Search for the cell housing the specified text and yield its [X, Y] center coordinate. 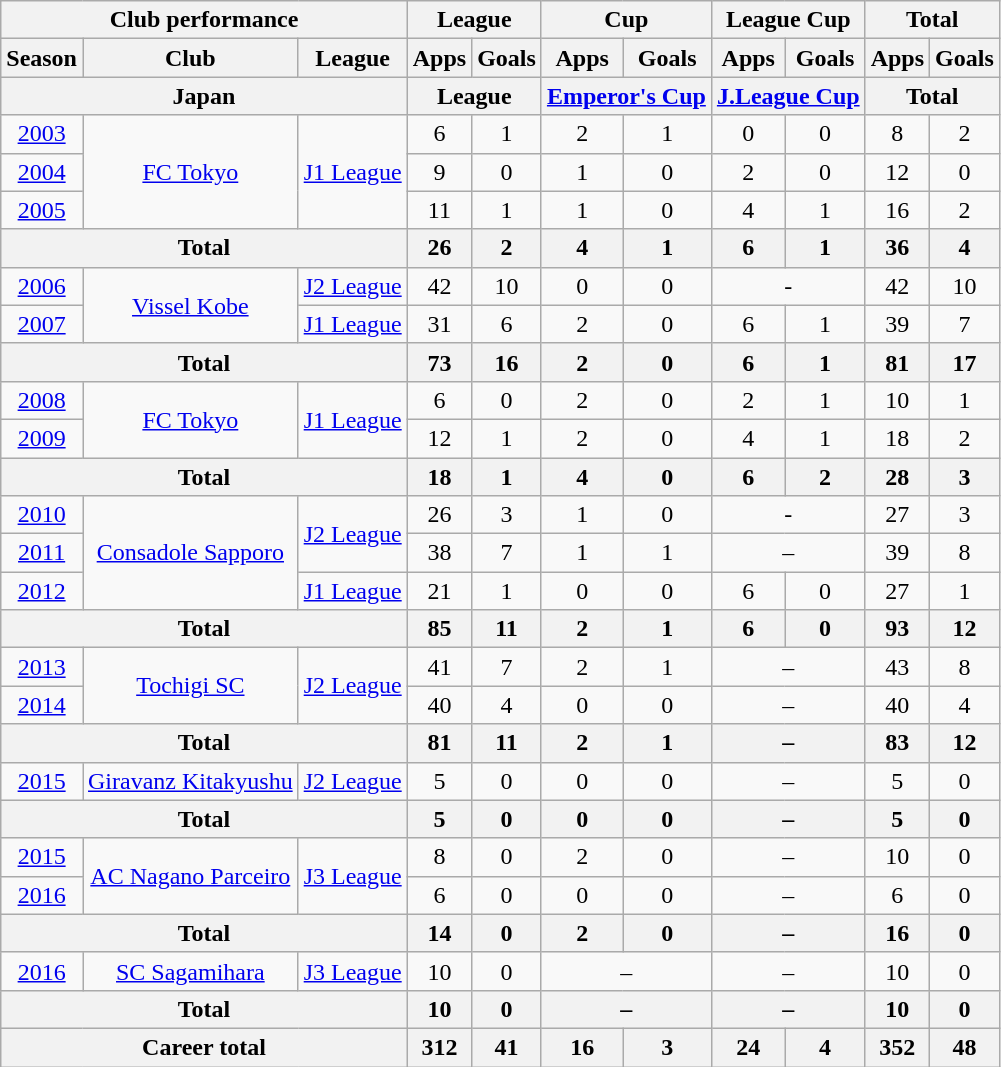
Tochigi SC [190, 686]
AC Nagano Parceiro [190, 876]
Emperor's Cup [626, 96]
2004 [42, 172]
2009 [42, 438]
48 [965, 1047]
2012 [42, 591]
2013 [42, 667]
2008 [42, 400]
2006 [42, 286]
2007 [42, 324]
SC Sagamihara [190, 971]
Career total [204, 1047]
73 [439, 362]
Vissel Kobe [190, 305]
2014 [42, 705]
Cup [626, 20]
36 [897, 248]
21 [439, 591]
85 [439, 629]
J.League Cup [788, 96]
28 [897, 477]
Club performance [204, 20]
352 [897, 1047]
17 [965, 362]
2003 [42, 134]
31 [439, 324]
2005 [42, 210]
9 [439, 172]
24 [748, 1047]
Japan [204, 96]
14 [439, 933]
43 [897, 667]
93 [897, 629]
Consadole Sapporo [190, 553]
312 [439, 1047]
Season [42, 58]
Giravanz Kitakyushu [190, 781]
Club [190, 58]
2011 [42, 553]
83 [897, 743]
League Cup [788, 20]
2010 [42, 515]
38 [439, 553]
